Extract the (X, Y) coordinate from the center of the cell holding the provided text.  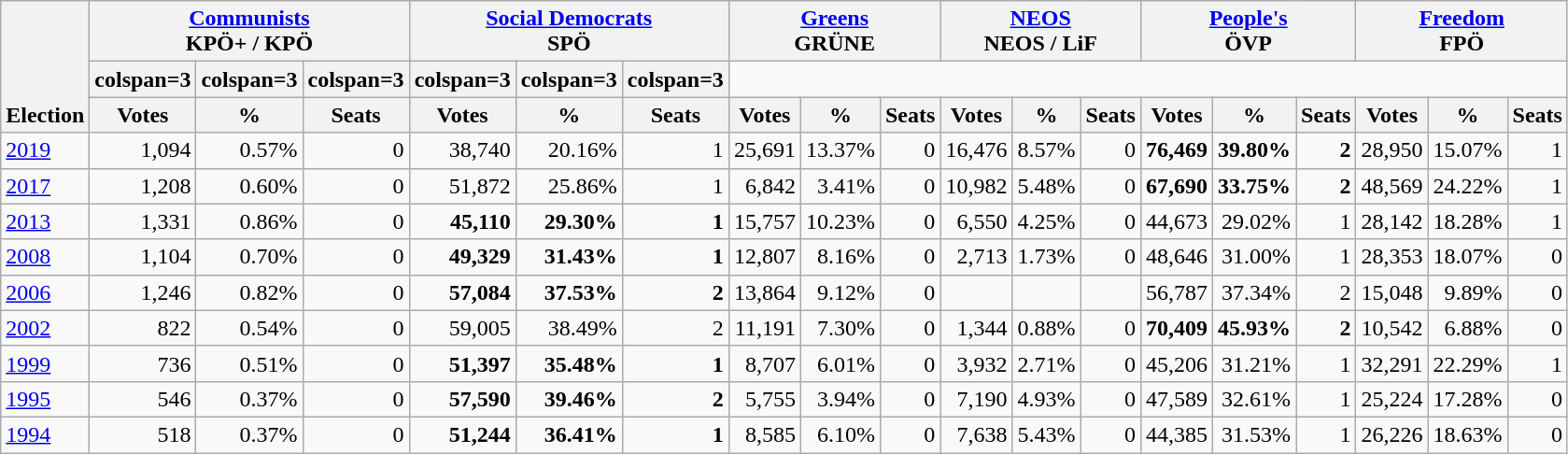
48,569 (1391, 186)
2017 (45, 186)
546 (143, 399)
10,542 (1391, 328)
1.73% (1046, 257)
1,331 (143, 221)
2013 (45, 221)
51,397 (462, 363)
25,224 (1391, 399)
GreensGRÜNE (835, 32)
36.41% (569, 434)
2,713 (977, 257)
3.41% (841, 186)
6,550 (977, 221)
6.88% (1468, 328)
6,842 (764, 186)
20.16% (569, 150)
10,982 (977, 186)
39.80% (1253, 150)
15.07% (1468, 150)
8.57% (1046, 150)
28,353 (1391, 257)
28,950 (1391, 150)
9.12% (841, 292)
18.07% (1468, 257)
57,590 (462, 399)
2008 (45, 257)
76,469 (1177, 150)
29.02% (1253, 221)
31.21% (1253, 363)
45,110 (462, 221)
31.43% (569, 257)
59,005 (462, 328)
18.28% (1468, 221)
7,638 (977, 434)
12,807 (764, 257)
Election (45, 67)
9.89% (1468, 292)
3,932 (977, 363)
822 (143, 328)
People'sÖVP (1248, 32)
1999 (45, 363)
37.53% (569, 292)
518 (143, 434)
51,872 (462, 186)
2019 (45, 150)
32.61% (1253, 399)
1,344 (977, 328)
24.22% (1468, 186)
0.60% (249, 186)
5,755 (764, 399)
15,757 (764, 221)
44,673 (1177, 221)
35.48% (569, 363)
0.70% (249, 257)
15,048 (1391, 292)
67,690 (1177, 186)
48,646 (1177, 257)
0.51% (249, 363)
0.88% (1046, 328)
57,084 (462, 292)
2002 (45, 328)
7,190 (977, 399)
FreedomFPÖ (1462, 32)
26,226 (1391, 434)
7.30% (841, 328)
47,589 (1177, 399)
8,707 (764, 363)
17.28% (1468, 399)
11,191 (764, 328)
16,476 (977, 150)
0.54% (249, 328)
10.23% (841, 221)
45,206 (1177, 363)
4.25% (1046, 221)
28,142 (1391, 221)
0.86% (249, 221)
736 (143, 363)
13,864 (764, 292)
1,208 (143, 186)
0.57% (249, 150)
51,244 (462, 434)
3.94% (841, 399)
6.10% (841, 434)
38.49% (569, 328)
2.71% (1046, 363)
37.34% (1253, 292)
8,585 (764, 434)
38,740 (462, 150)
Social DemocratsSPÖ (569, 32)
1995 (45, 399)
32,291 (1391, 363)
70,409 (1177, 328)
31.53% (1253, 434)
25.86% (569, 186)
4.93% (1046, 399)
29.30% (569, 221)
44,385 (1177, 434)
6.01% (841, 363)
0.82% (249, 292)
1,246 (143, 292)
45.93% (1253, 328)
25,691 (764, 150)
2006 (45, 292)
1,094 (143, 150)
NEOSNEOS / LiF (1040, 32)
31.00% (1253, 257)
18.63% (1468, 434)
8.16% (841, 257)
56,787 (1177, 292)
1,104 (143, 257)
22.29% (1468, 363)
1994 (45, 434)
39.46% (569, 399)
5.43% (1046, 434)
5.48% (1046, 186)
49,329 (462, 257)
13.37% (841, 150)
33.75% (1253, 186)
CommunistsKPÖ+ / KPÖ (249, 32)
